Return (x, y) of the center of cell containing provided text 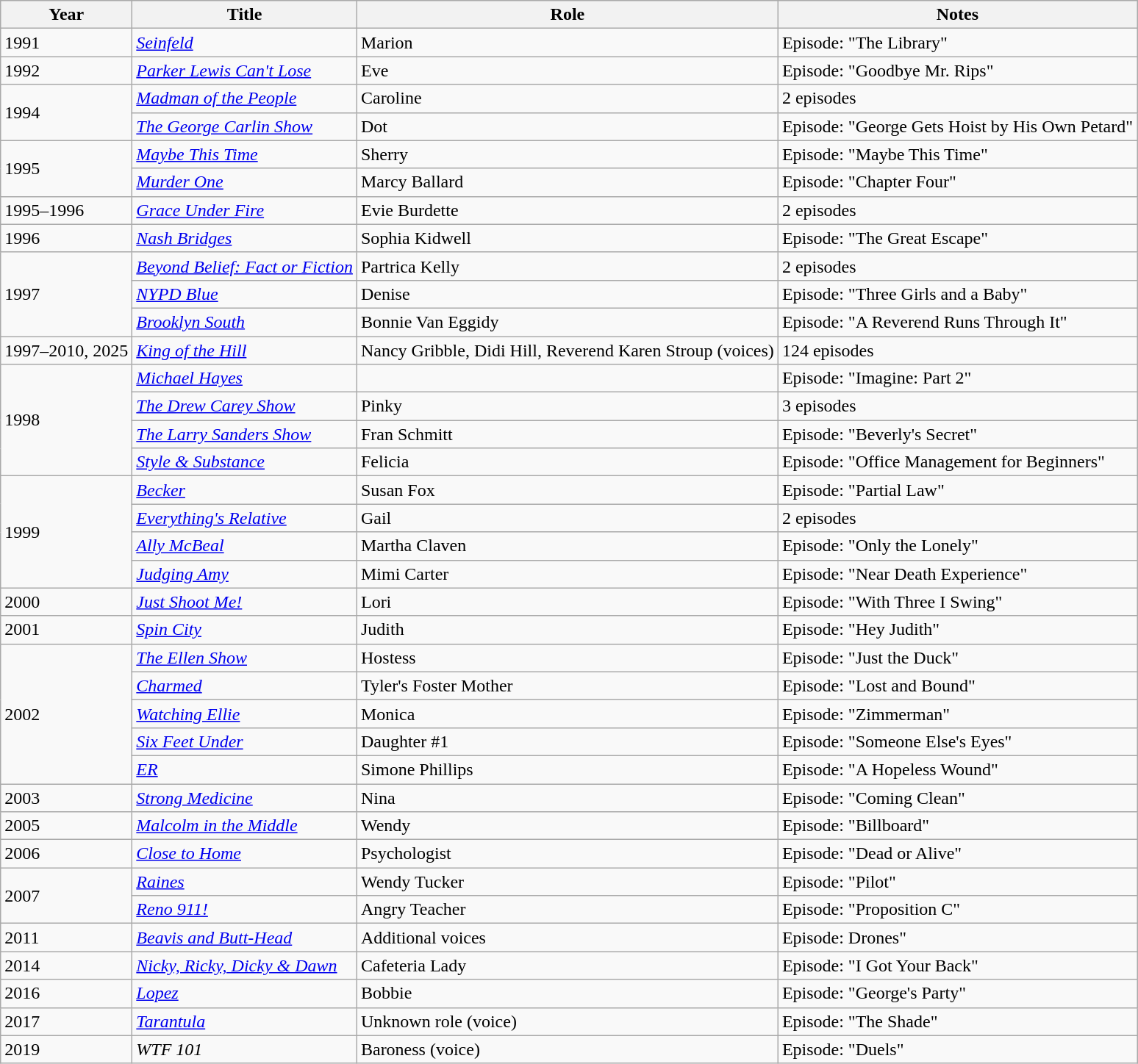
Episode: "The Shade" (957, 1021)
Episode: "The Great Escape" (957, 238)
Episode: "Near Death Experience" (957, 574)
Dot (568, 126)
Felicia (568, 462)
Fran Schmitt (568, 434)
1992 (66, 71)
Simone Phillips (568, 769)
2014 (66, 966)
Episode: "Three Girls and a Baby" (957, 294)
Angry Teacher (568, 910)
Episode: "Pilot" (957, 882)
Sophia Kidwell (568, 238)
Ally McBeal (245, 546)
1997–2010, 2025 (66, 351)
Episode: "A Hopeless Wound" (957, 769)
Episode: "The Library" (957, 43)
1994 (66, 112)
Charmed (245, 686)
2005 (66, 826)
Episode: "Maybe This Time" (957, 154)
Title (245, 15)
Episode: "Someone Else's Eyes" (957, 741)
Episode: "Dead or Alive" (957, 854)
2007 (66, 896)
Martha Claven (568, 546)
Unknown role (voice) (568, 1021)
Psychologist (568, 854)
Episode: "Chapter Four" (957, 182)
2016 (66, 993)
ER (245, 769)
124 episodes (957, 351)
Episode: "Imagine: Part 2" (957, 378)
Episode: "Lost and Bound" (957, 686)
The Drew Carey Show (245, 406)
Episode: "George's Party" (957, 993)
1998 (66, 420)
Nicky, Ricky, Dicky & Dawn (245, 966)
Notes (957, 15)
2011 (66, 938)
WTF 101 (245, 1049)
Episode: "Billboard" (957, 826)
Marcy Ballard (568, 182)
Episode: "Office Management for Beginners" (957, 462)
Susan Fox (568, 490)
The Larry Sanders Show (245, 434)
The Ellen Show (245, 658)
2019 (66, 1049)
Nancy Gribble, Didi Hill, Reverend Karen Stroup (voices) (568, 351)
Episode: "Only the Lonely" (957, 546)
Episode: "Coming Clean" (957, 797)
Wendy (568, 826)
Caroline (568, 98)
2002 (66, 713)
Judith (568, 630)
Michael Hayes (245, 378)
Episode: "I Got Your Back" (957, 966)
Brooklyn South (245, 322)
3 episodes (957, 406)
Six Feet Under (245, 741)
1997 (66, 294)
1996 (66, 238)
Seinfeld (245, 43)
Additional voices (568, 938)
Grace Under Fire (245, 210)
Becker (245, 490)
Partrica Kelly (568, 266)
Parker Lewis Can't Lose (245, 71)
Malcolm in the Middle (245, 826)
Nash Bridges (245, 238)
Episode: "Beverly's Secret" (957, 434)
Just Shoot Me! (245, 602)
2000 (66, 602)
Episode: Drones" (957, 938)
Close to Home (245, 854)
Denise (568, 294)
Lori (568, 602)
1991 (66, 43)
Madman of the People (245, 98)
1995–1996 (66, 210)
Daughter #1 (568, 741)
Reno 911! (245, 910)
Episode: "George Gets Hoist by His Own Petard" (957, 126)
Nina (568, 797)
1999 (66, 532)
Style & Substance (245, 462)
Cafeteria Lady (568, 966)
Bobbie (568, 993)
Murder One (245, 182)
1995 (66, 168)
2001 (66, 630)
Pinky (568, 406)
Evie Burdette (568, 210)
Tyler's Foster Mother (568, 686)
The George Carlin Show (245, 126)
Episode: "Goodbye Mr. Rips" (957, 71)
Beyond Belief: Fact or Fiction (245, 266)
Episode: "Proposition C" (957, 910)
Everything's Relative (245, 518)
Sherry (568, 154)
Beavis and Butt-Head (245, 938)
Episode: "Hey Judith" (957, 630)
Episode: "Just the Duck" (957, 658)
Episode: "Zimmerman" (957, 713)
Monica (568, 713)
Year (66, 15)
Judging Amy (245, 574)
Episode: "A Reverend Runs Through It" (957, 322)
NYPD Blue (245, 294)
Watching Ellie (245, 713)
Tarantula (245, 1021)
2017 (66, 1021)
Bonnie Van Eggidy (568, 322)
Episode: "Partial Law" (957, 490)
2003 (66, 797)
Eve (568, 71)
Gail (568, 518)
Role (568, 15)
Mimi Carter (568, 574)
Marion (568, 43)
Baroness (voice) (568, 1049)
Strong Medicine (245, 797)
Episode: "With Three I Swing" (957, 602)
Lopez (245, 993)
King of the Hill (245, 351)
Episode: "Duels" (957, 1049)
2006 (66, 854)
Hostess (568, 658)
Maybe This Time (245, 154)
Spin City (245, 630)
Raines (245, 882)
Wendy Tucker (568, 882)
